Extract the (x, y) coordinate from the center of the cell holding the provided text.  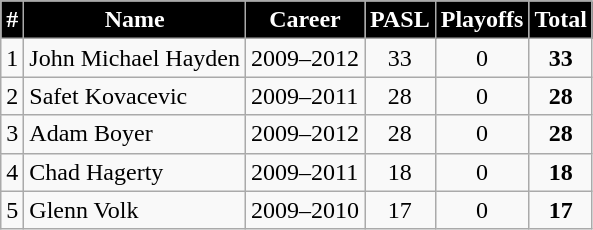
3 (12, 134)
1 (12, 58)
PASL (400, 20)
# (12, 20)
Total (561, 20)
2 (12, 96)
Safet Kovacevic (135, 96)
Adam Boyer (135, 134)
4 (12, 172)
Name (135, 20)
Playoffs (482, 20)
Chad Hagerty (135, 172)
5 (12, 210)
2009–2010 (304, 210)
Career (304, 20)
John Michael Hayden (135, 58)
Glenn Volk (135, 210)
